Pinpoint the cell where the given text exists, returning its [x, y] midpoint coordinate. 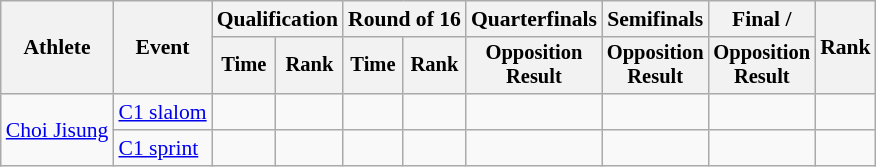
C1 slalom [162, 112]
Round of 16 [404, 19]
Choi Jisung [58, 130]
Event [162, 48]
C1 sprint [162, 148]
Athlete [58, 48]
Semifinals [656, 19]
Final / [762, 19]
Qualification [278, 19]
Quarterfinals [534, 19]
